Provide the (x, y) coordinate of the cell's center where the given text is located.  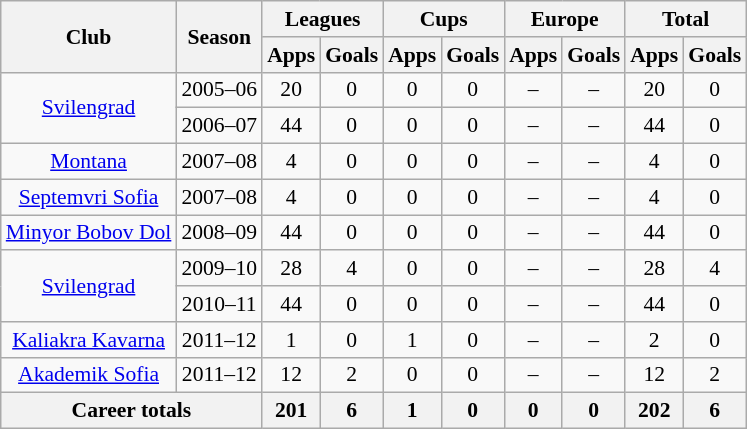
201 (291, 411)
Minyor Bobov Dol (89, 233)
Leagues (322, 19)
Europe (564, 19)
Club (89, 36)
202 (654, 411)
Cups (444, 19)
Career totals (132, 411)
Kaliakra Kavarna (89, 340)
Season (219, 36)
Montana (89, 162)
2005–06 (219, 90)
Akademik Sofia (89, 375)
2006–07 (219, 126)
Total (686, 19)
2009–10 (219, 269)
Septemvri Sofia (89, 197)
2010–11 (219, 304)
2008–09 (219, 233)
